Determine the [x, y] coordinate at the center of the cell enclosing the given text.  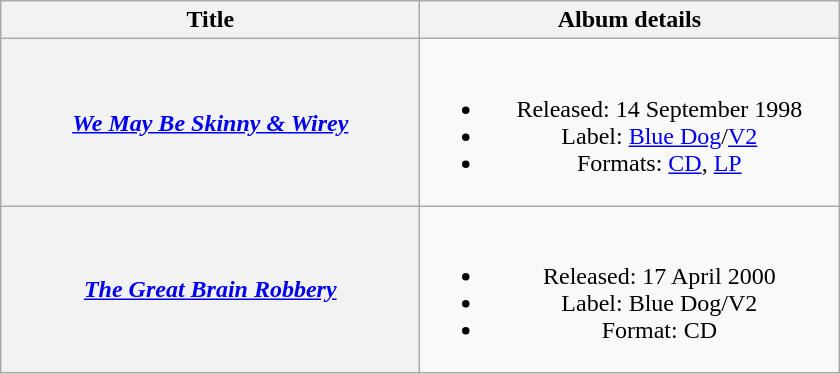
Title [210, 20]
Released: 14 September 1998Label: Blue Dog/V2Formats: CD, LP [630, 122]
We May Be Skinny & Wirey [210, 122]
The Great Brain Robbery [210, 290]
Released: 17 April 2000Label: Blue Dog/V2Format: CD [630, 290]
Album details [630, 20]
